Return (x, y) of the center of cell containing provided text 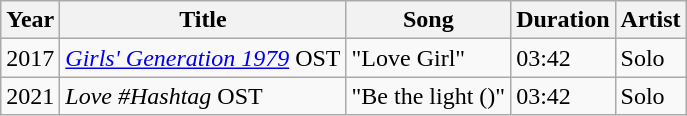
2021 (30, 96)
Girls' Generation 1979 OST (203, 58)
Love #Hashtag OST (203, 96)
Title (203, 20)
Song (428, 20)
Duration (563, 20)
Year (30, 20)
"Be the light ()" (428, 96)
Artist (650, 20)
2017 (30, 58)
"Love Girl" (428, 58)
